Return (X, Y) of the center of cell containing provided text 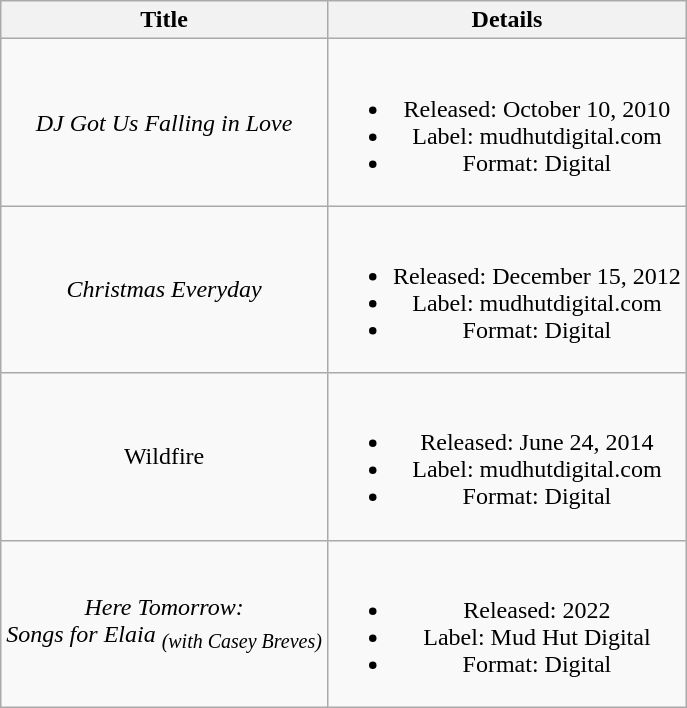
Details (506, 20)
Wildfire (164, 456)
Released: October 10, 2010Label: mudhutdigital.comFormat: Digital (506, 122)
Title (164, 20)
Here Tomorrow:Songs for Elaia (with Casey Breves) (164, 624)
Released: December 15, 2012Label: mudhutdigital.comFormat: Digital (506, 290)
Released: 2022Label: Mud Hut DigitalFormat: Digital (506, 624)
Released: June 24, 2014Label: mudhutdigital.comFormat: Digital (506, 456)
DJ Got Us Falling in Love (164, 122)
Christmas Everyday (164, 290)
